Output the [x, y] coordinate of the center of the cell containing the given text.  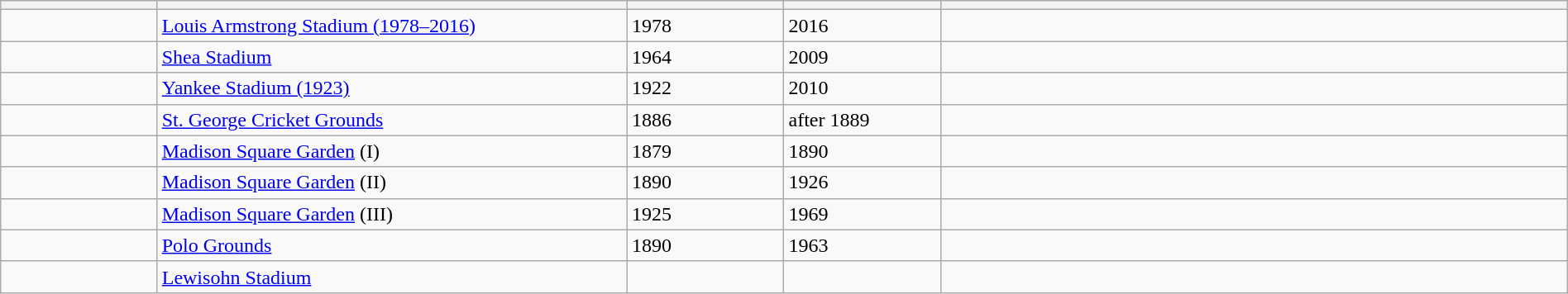
Yankee Stadium (1923) [392, 88]
2009 [862, 57]
1886 [706, 120]
1922 [706, 88]
Shea Stadium [392, 57]
St. George Cricket Grounds [392, 120]
after 1889 [862, 120]
1964 [706, 57]
Polo Grounds [392, 245]
1969 [862, 214]
2016 [862, 26]
2010 [862, 88]
Louis Armstrong Stadium (1978–2016) [392, 26]
1926 [862, 183]
Madison Square Garden (III) [392, 214]
1925 [706, 214]
1978 [706, 26]
Lewisohn Stadium [392, 277]
1963 [862, 245]
Madison Square Garden (I) [392, 151]
Madison Square Garden (II) [392, 183]
1879 [706, 151]
